Extract the (x, y) coordinate from the center of the cell holding the provided text.  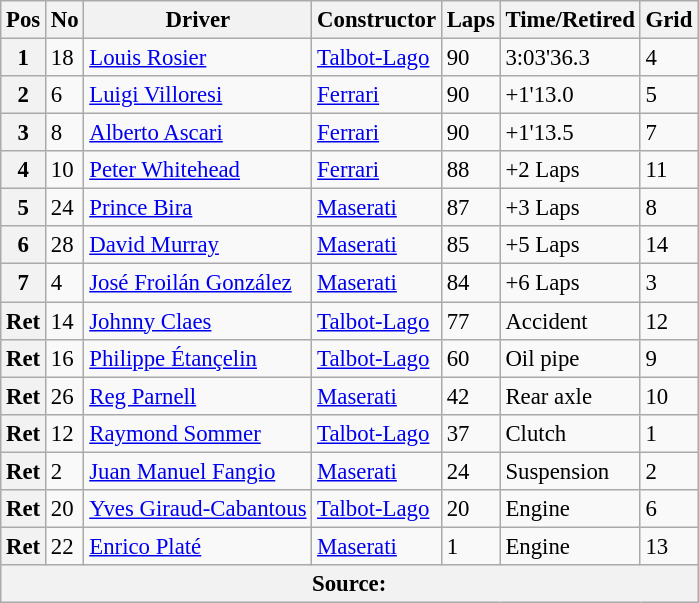
Peter Whitehead (198, 170)
Constructor (377, 20)
13 (668, 546)
Suspension (570, 471)
José Froilán González (198, 283)
Laps (470, 20)
22 (65, 546)
88 (470, 170)
Louis Rosier (198, 58)
60 (470, 358)
84 (470, 283)
18 (65, 58)
Grid (668, 20)
Raymond Sommer (198, 433)
+2 Laps (570, 170)
42 (470, 396)
Source: (350, 584)
9 (668, 358)
Prince Bira (198, 208)
16 (65, 358)
Luigi Villoresi (198, 95)
+5 Laps (570, 245)
Time/Retired (570, 20)
Enrico Platé (198, 546)
Driver (198, 20)
Accident (570, 321)
Oil pipe (570, 358)
Reg Parnell (198, 396)
87 (470, 208)
Alberto Ascari (198, 133)
28 (65, 245)
26 (65, 396)
+6 Laps (570, 283)
85 (470, 245)
37 (470, 433)
Johnny Claes (198, 321)
Clutch (570, 433)
Rear axle (570, 396)
3:03'36.3 (570, 58)
+1'13.5 (570, 133)
No (65, 20)
David Murray (198, 245)
Philippe Étançelin (198, 358)
+3 Laps (570, 208)
77 (470, 321)
+1'13.0 (570, 95)
Juan Manuel Fangio (198, 471)
11 (668, 170)
Yves Giraud-Cabantous (198, 509)
Pos (24, 20)
